Extract the [X, Y] coordinate from the center of the cell holding the provided text.  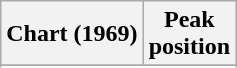
Peakposition [189, 34]
Chart (1969) [72, 34]
